Detect which cell encompasses the target text, then output its (X, Y) center coordinate. 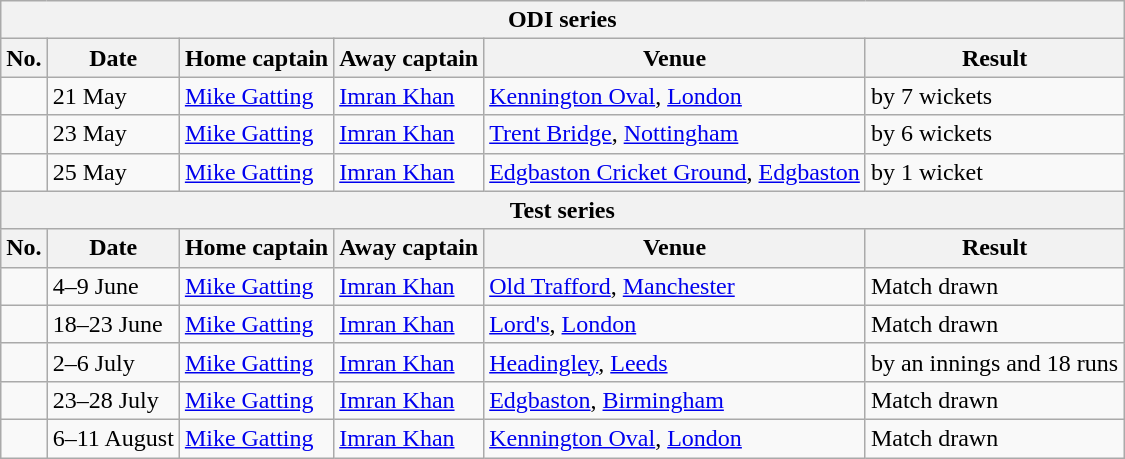
Trent Bridge, Nottingham (675, 134)
by an innings and 18 runs (994, 362)
6–11 August (113, 438)
Edgbaston Cricket Ground, Edgbaston (675, 172)
25 May (113, 172)
18–23 June (113, 324)
Test series (562, 210)
2–6 July (113, 362)
21 May (113, 96)
4–9 June (113, 286)
by 1 wicket (994, 172)
23–28 July (113, 400)
by 6 wickets (994, 134)
Lord's, London (675, 324)
Old Trafford, Manchester (675, 286)
23 May (113, 134)
Edgbaston, Birmingham (675, 400)
Headingley, Leeds (675, 362)
by 7 wickets (994, 96)
ODI series (562, 20)
